Provide the [X, Y] coordinate of the cell's center where the given text is located.  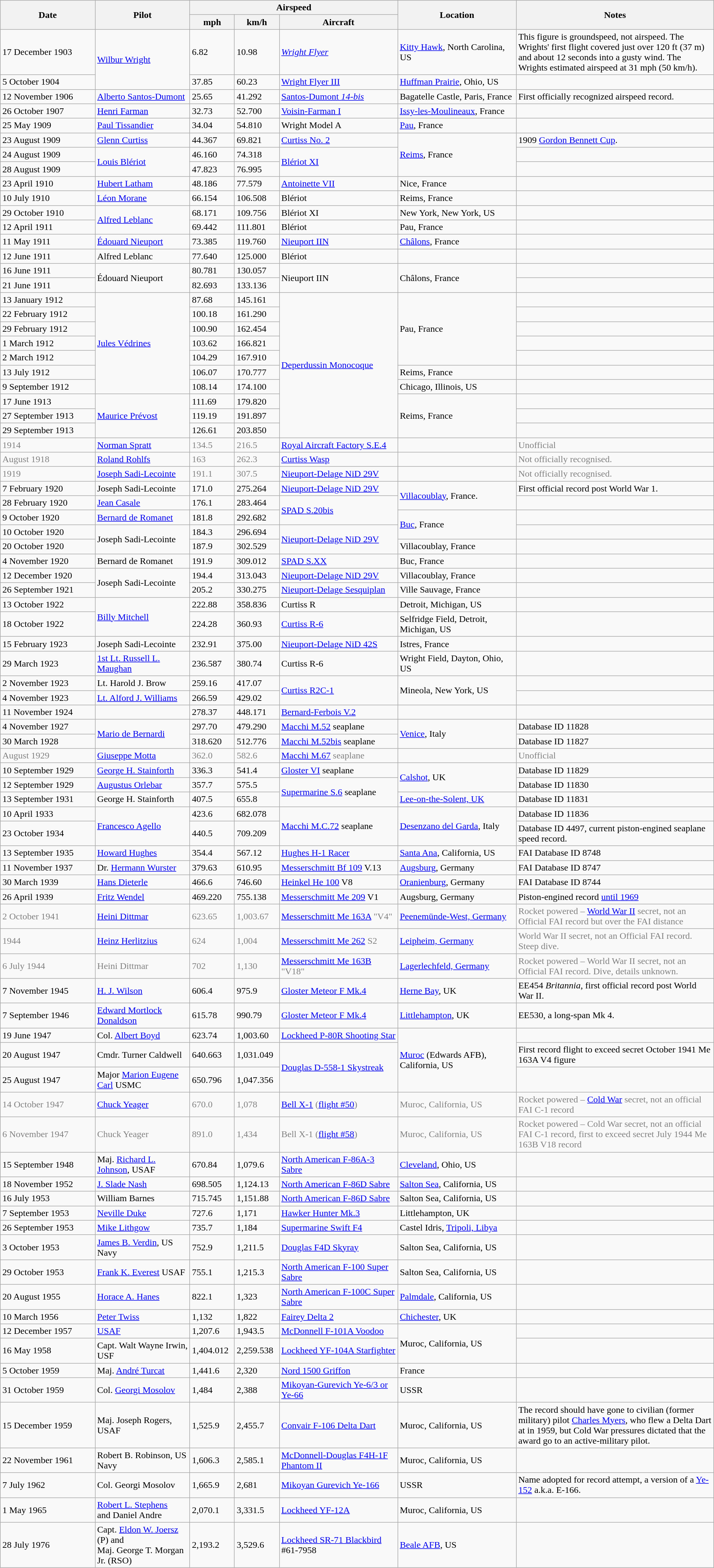
623.65 [212, 916]
Rocket powered – World War II secret, not an Official FAI record. Dive, details unknown. [615, 966]
Rocket powered – Cold War secret, not an official FAI C-1 record, first to exceed secret July 1944 Me 163B V18 record [615, 1134]
318.620 [212, 741]
171.0 [212, 488]
Rocket powered – Cold War secret, not an official FAI C-1 record [615, 1104]
15 September 1948 [48, 1165]
3,529.6 [257, 1545]
Fritz Wendel [143, 896]
24 August 1909 [48, 154]
Bagatelle Castle, Paris, France [457, 96]
FAI Database ID 8747 [615, 868]
Curtiss No. 2 [339, 140]
2,193.2 [212, 1545]
191.1 [212, 474]
Nieuport-Delage NiD 42S [339, 644]
103.62 [212, 343]
Edward Mortlock Donaldson [143, 1016]
James B. Verdin, US Navy [143, 1247]
68.171 [212, 212]
30 March 1939 [48, 882]
Curtiss Wasp [339, 459]
163 [212, 459]
10 July 1910 [48, 198]
119.19 [212, 416]
H. J. Wilson [143, 991]
313.043 [257, 575]
20 August 1947 [48, 1055]
Aircraft [339, 22]
1,124.13 [257, 1184]
330.275 [257, 590]
74.318 [257, 154]
Capt. Eldon W. Joersz (P) and Maj. George T. Morgan Jr. (RSO) [143, 1545]
429.02 [257, 697]
Maj. André Turcat [143, 1370]
Lt. Harold J. Brow [143, 683]
191.897 [257, 416]
26 October 1907 [48, 111]
375.00 [257, 644]
1,132 [212, 1317]
mph [212, 22]
Pilot [143, 15]
North American F-100C Super Sabre [339, 1296]
4 November 1920 [48, 561]
29 October 1953 [48, 1272]
224.28 [212, 624]
698.505 [212, 1184]
Francesco Agello [143, 826]
McDonnell-Douglas F4H-1F Phantom II [339, 1460]
27 September 1913 [48, 416]
Neville Duke [143, 1213]
13 September 1935 [48, 853]
Douglas F4D Skyray [339, 1247]
25 August 1947 [48, 1080]
407.5 [212, 799]
1,323 [257, 1296]
Norman Spratt [143, 445]
709.209 [257, 834]
Airspeed [294, 8]
Macchi M.52bis seaplane [339, 741]
1,047.356 [257, 1080]
12 June 1911 [48, 256]
582.6 [257, 756]
22 November 1961 [48, 1460]
610.95 [257, 868]
266.59 [212, 697]
1,943.5 [257, 1331]
Cleveland, Ohio, US [457, 1165]
Giuseppe Motta [143, 756]
69.821 [257, 140]
7 September 1953 [48, 1213]
4 November 1923 [48, 697]
Leipheim, Germany [457, 941]
Nice, France [457, 183]
Paul Tissandier [143, 125]
69.442 [212, 227]
Supermarine S.6 seaplane [339, 792]
Maj. Richard L. Johnson, USAF [143, 1165]
USAF [143, 1331]
746.60 [257, 882]
46.160 [212, 154]
Villacoublay, France. [457, 496]
109.756 [257, 212]
13 October 1922 [48, 604]
191.9 [212, 561]
FAI Database ID 8748 [615, 853]
4 November 1927 [48, 727]
Database ID 4497, current piston-engined seaplane speed record. [615, 834]
Date [48, 15]
Database ID 11836 [615, 814]
Curtiss R2C-1 [339, 690]
18 October 1922 [48, 624]
7 September 1946 [48, 1016]
J. Slade Nash [143, 1184]
Macchi M.67 seaplane [339, 756]
336.3 [212, 770]
106.07 [212, 372]
448.171 [257, 712]
309.012 [257, 561]
Mario de Bernardi [143, 734]
Convair F-106 Delta Dart [339, 1425]
16 June 1911 [48, 271]
682.078 [257, 814]
203.850 [257, 430]
15 February 1923 [48, 644]
26 September 1921 [48, 590]
702 [212, 966]
126.61 [212, 430]
12 April 1911 [48, 227]
7 July 1962 [48, 1485]
130.057 [257, 271]
23 April 1910 [48, 183]
Howard Hughes [143, 853]
100.90 [212, 329]
822.1 [212, 1296]
29 March 1923 [48, 664]
20 August 1955 [48, 1296]
Peenemünde-West, Germany [457, 916]
Horace A. Hanes [143, 1296]
Bernard-Ferbois V.2 [339, 712]
1,130 [257, 966]
2,320 [257, 1370]
Lockheed P-80R Shooting Star [339, 1035]
Col. Albert Boyd [143, 1035]
Heinkel He 100 V8 [339, 882]
Jean Casale [143, 503]
Database ID 11828 [615, 727]
7 November 1945 [48, 991]
1,078 [257, 1104]
Messerschmitt Me 163A "V4" [339, 916]
66.154 [212, 198]
Database ID 11829 [615, 770]
Wright Field, Dayton, Ohio, US [457, 664]
133.136 [257, 285]
12 November 1906 [48, 96]
William Barnes [143, 1198]
3,331.5 [257, 1510]
60.23 [257, 82]
26 September 1953 [48, 1227]
76.995 [257, 169]
Messerschmitt Me 209 V1 [339, 896]
82.693 [212, 285]
2 October 1941 [48, 916]
1919 [48, 474]
29 February 1912 [48, 329]
752.9 [212, 1247]
Issy-les-Moulineaux, France [457, 111]
161.290 [257, 314]
512.776 [257, 741]
km/h [257, 22]
440.5 [212, 834]
15 December 1959 [48, 1425]
170.777 [257, 372]
166.821 [257, 343]
Royal Aircraft Factory S.E.4 [339, 445]
479.290 [257, 727]
EE530, a long-span Mk 4. [615, 1016]
Messerschmitt Bf 109 V.13 [339, 868]
First record flight to exceed secret October 1941 Me 163A V4 figure [615, 1055]
Rocket powered – World War II secret, not an Official FAI record but over the FAI distance [615, 916]
48.186 [212, 183]
12 September 1929 [48, 785]
31 October 1959 [48, 1390]
Nieuport-Delage Sesquiplan [339, 590]
29 September 1913 [48, 430]
1,211.5 [257, 1247]
Wright Flyer III [339, 82]
469.220 [212, 896]
6.82 [212, 52]
First officially recognized airspeed record. [615, 96]
44.367 [212, 140]
975.9 [257, 991]
2,070.1 [212, 1510]
World War II secret, not an Official FAI record. Steep dive. [615, 941]
54.810 [257, 125]
30 March 1928 [48, 741]
Database ID 11827 [615, 741]
297.70 [212, 727]
Macchi M.C.72 seaplane [339, 826]
Fairey Delta 2 [339, 1317]
12 December 1957 [48, 1331]
606.4 [212, 991]
Macchi M.52 seaplane [339, 727]
362.0 [212, 756]
Dr. Hermann Wurster [143, 868]
2,455.7 [257, 1425]
278.37 [212, 712]
North American F-86A-3 Sabre [339, 1165]
21 June 1911 [48, 285]
Chicago, Illinois, US [457, 387]
73.385 [212, 242]
First official record post World War 1. [615, 488]
Lockheed YF-12A [339, 1510]
16 May 1958 [48, 1351]
727.6 [212, 1213]
Capt. Walt Wayne Irwin, USF [143, 1351]
262.3 [257, 459]
1st Lt. Russell L. Maughan [143, 664]
Calshot, UK [457, 778]
10 September 1929 [48, 770]
Mike Lithgow [143, 1227]
McDonnell F-101A Voodoo [339, 1331]
640.663 [212, 1055]
755.138 [257, 896]
Augustus Orlebar [143, 785]
Muroc (Edwards AFB), California, US [457, 1060]
26 April 1939 [48, 896]
360.93 [257, 624]
575.5 [257, 785]
18 November 1952 [48, 1184]
28 August 1909 [48, 169]
125.000 [257, 256]
670.84 [212, 1165]
August 1918 [48, 459]
Mikoyan-Gurevich Ye-6/3 or Ye-66 [339, 1390]
Huffman Prairie, Ohio, US [457, 82]
Ville Sauvage, France [457, 590]
Antoinette VII [339, 183]
655.8 [257, 799]
1,404.012 [212, 1351]
Wright Model A [339, 125]
FAI Database ID 8744 [615, 882]
275.264 [257, 488]
Lockheed YF-104A Starfighter [339, 1351]
Léon Morane [143, 198]
Location [457, 15]
715.745 [212, 1198]
1,003.67 [257, 916]
Nord 1500 Griffon [339, 1370]
1,434 [257, 1134]
7 February 1920 [48, 488]
307.5 [257, 474]
Supermarine Swift F4 [339, 1227]
Henri Farman [143, 111]
Louis Blériot [143, 162]
1,171 [257, 1213]
28 July 1976 [48, 1545]
650.796 [212, 1080]
Robert B. Robinson, US Navy [143, 1460]
670.0 [212, 1104]
216.5 [257, 445]
755.1 [212, 1272]
12 December 1920 [48, 575]
194.4 [212, 575]
205.2 [212, 590]
Desenzano del Garda, Italy [457, 826]
Jules Védrines [143, 343]
17 June 1913 [48, 401]
Hubert Latham [143, 183]
2 November 1923 [48, 683]
1,031.049 [257, 1055]
187.9 [212, 546]
34.04 [212, 125]
891.0 [212, 1134]
Mikoyan Gurevich Ye-166 [339, 1485]
Lagerlechfeld, Germany [457, 966]
47.823 [212, 169]
32.73 [212, 111]
354.4 [212, 853]
1,822 [257, 1317]
162.454 [257, 329]
Lockheed SR-71 Blackbird #61-7958 [339, 1545]
37.85 [212, 82]
990.79 [257, 1016]
1,003.60 [257, 1035]
Roland Rohlfs [143, 459]
2 March 1912 [48, 358]
222.88 [212, 604]
3 October 1953 [48, 1247]
259.16 [212, 683]
380.74 [257, 664]
1 May 1965 [48, 1510]
2,681 [257, 1485]
Lt. Alford J. Williams [143, 697]
EE454 Britannia, first official record post World War II. [615, 991]
Database ID 11830 [615, 785]
23 October 1934 [48, 834]
Messerschmitt Me 262 S2 [339, 941]
1,207.6 [212, 1331]
22 February 1912 [48, 314]
2,259.538 [257, 1351]
296.694 [257, 532]
16 July 1953 [48, 1198]
Curtiss R [339, 604]
Herne Bay, UK [457, 991]
9 September 1912 [48, 387]
25 May 1909 [48, 125]
466.6 [212, 882]
2,388 [257, 1390]
Voisin-Farman I [339, 111]
1,184 [257, 1227]
1914 [48, 445]
SPAD S.XX [339, 561]
174.100 [257, 387]
Santos-Dumont 14-bis [339, 96]
379.63 [212, 868]
615.78 [212, 1016]
Robert L. Stephensand Daniel Andre [143, 1510]
Beale AFB, US [457, 1545]
108.14 [212, 387]
11 November 1937 [48, 868]
23 August 1909 [48, 140]
52.700 [257, 111]
Glenn Curtiss [143, 140]
358.836 [257, 604]
1,151.88 [257, 1198]
Cmdr. Turner Caldwell [143, 1055]
Messerschmitt Me 163B "V18" [339, 966]
Maurice Prévost [143, 416]
North American F-100 Super Sabre [339, 1272]
August 1929 [48, 756]
Mineola, New York, US [457, 690]
Wright Flyer [339, 52]
Palmdale, California, US [457, 1296]
Bell X-1 (flight #58) [339, 1134]
Castel Idris, Tripoli, Libya [457, 1227]
29 October 1910 [48, 212]
10 March 1956 [48, 1317]
28 February 1920 [48, 503]
Alberto Santos-Dumont [143, 96]
13 September 1931 [48, 799]
423.6 [212, 814]
Douglas D-558-1 Skystreak [339, 1067]
11 November 1924 [48, 712]
2,585.1 [257, 1460]
Frank K. Everest USAF [143, 1272]
1909 Gordon Bennett Cup. [615, 140]
6 July 1944 [48, 966]
134.5 [212, 445]
Venice, Italy [457, 734]
19 June 1947 [48, 1035]
181.8 [212, 517]
Name adopted for record attempt, a version of a Ye-152 a.k.a. E-166. [615, 1485]
145.161 [257, 300]
Billy Mitchell [143, 617]
1,079.6 [257, 1165]
17 December 1903 [48, 52]
Oranienburg, Germany [457, 882]
Detroit, Michigan, US [457, 604]
Maj. Joseph Rogers, USAF [143, 1425]
111.801 [257, 227]
13 July 1912 [48, 372]
Kitty Hawk, North Carolina, US [457, 52]
Notes [615, 15]
179.820 [257, 401]
Major Marion Eugene Carl USMC [143, 1080]
Wilbur Wright [143, 59]
41.292 [257, 96]
1 March 1912 [48, 343]
Lee-on-the-Solent, UK [457, 799]
541.4 [257, 770]
France [457, 1370]
10 October 1920 [48, 532]
283.464 [257, 503]
292.682 [257, 517]
104.29 [212, 358]
10 April 1933 [48, 814]
Hans Dieterle [143, 882]
Peter Twiss [143, 1317]
25.65 [212, 96]
Chichester, UK [457, 1317]
Gloster VI seaplane [339, 770]
Piston-engined record until 1969 [615, 896]
87.68 [212, 300]
SPAD S.20bis [339, 510]
623.74 [212, 1035]
Santa Ana, California, US [457, 853]
20 October 1920 [48, 546]
11 May 1911 [48, 242]
Selfridge Field, Detroit, Michigan, US [457, 624]
6 November 1947 [48, 1134]
Heinz Herlitzius [143, 941]
236.587 [212, 664]
Hawker Hunter Mk.3 [339, 1213]
1,606.3 [212, 1460]
Bell X-1 (flight #50) [339, 1104]
119.760 [257, 242]
1,665.9 [212, 1485]
1,525.9 [212, 1425]
567.12 [257, 853]
14 October 1947 [48, 1104]
302.529 [257, 546]
106.508 [257, 198]
9 October 1920 [48, 517]
77.579 [257, 183]
1,004 [257, 941]
1,484 [212, 1390]
100.18 [212, 314]
167.910 [257, 358]
1944 [48, 941]
5 October 1959 [48, 1370]
Deperdussin Monocoque [339, 365]
624 [212, 941]
Database ID 11831 [615, 799]
New York, New York, US [457, 212]
5 October 1904 [48, 82]
1,441.6 [212, 1370]
176.1 [212, 503]
111.69 [212, 401]
417.07 [257, 683]
13 January 1912 [48, 300]
232.91 [212, 644]
1,215.3 [257, 1272]
77.640 [212, 256]
Istres, France [457, 644]
80.781 [212, 271]
184.3 [212, 532]
10.98 [257, 52]
735.7 [212, 1227]
Hughes H-1 Racer [339, 853]
357.7 [212, 785]
